Identify which cell holds the provided text, then report its [X, Y] central coordinate. 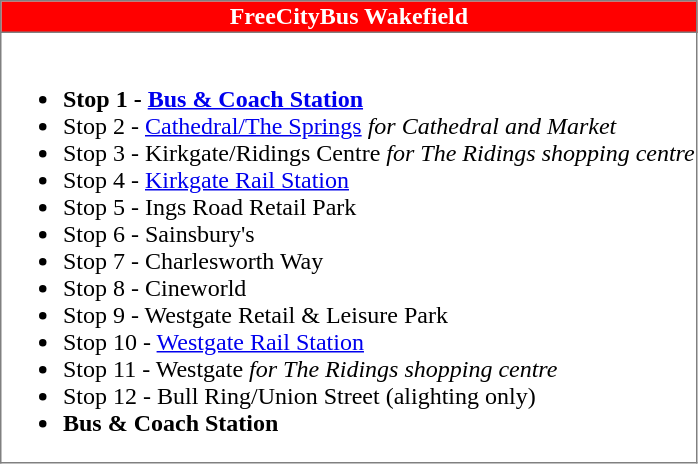
FreeCityBus Wakefield [349, 17]
